Locate the cell with the specified text and output its (X, Y) center coordinate. 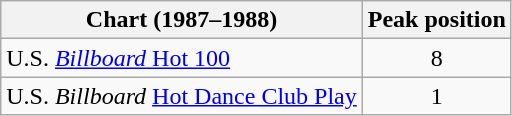
U.S. Billboard Hot 100 (182, 58)
Chart (1987–1988) (182, 20)
U.S. Billboard Hot Dance Club Play (182, 96)
1 (436, 96)
8 (436, 58)
Peak position (436, 20)
